For the text-containing cell, return its midpoint in (X, Y) coordinate format. 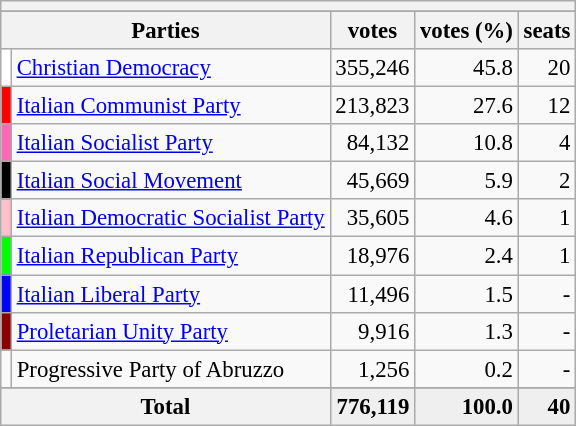
Italian Liberal Party (170, 294)
Total (166, 406)
Italian Social Movement (170, 181)
40 (546, 406)
35,605 (372, 219)
20 (546, 68)
45,669 (372, 181)
1,256 (372, 369)
Proletarian Unity Party (170, 331)
Christian Democracy (170, 68)
2 (546, 181)
10.8 (467, 143)
Italian Democratic Socialist Party (170, 219)
84,132 (372, 143)
355,246 (372, 68)
11,496 (372, 294)
5.9 (467, 181)
1.5 (467, 294)
27.6 (467, 106)
Italian Communist Party (170, 106)
4.6 (467, 219)
4 (546, 143)
votes (%) (467, 31)
18,976 (372, 256)
45.8 (467, 68)
Parties (166, 31)
1.3 (467, 331)
Italian Republican Party (170, 256)
Progressive Party of Abruzzo (170, 369)
seats (546, 31)
12 (546, 106)
9,916 (372, 331)
votes (372, 31)
2.4 (467, 256)
0.2 (467, 369)
Italian Socialist Party (170, 143)
100.0 (467, 406)
213,823 (372, 106)
776,119 (372, 406)
